From the cell containing the given text, extract its center point as (x, y) coordinate. 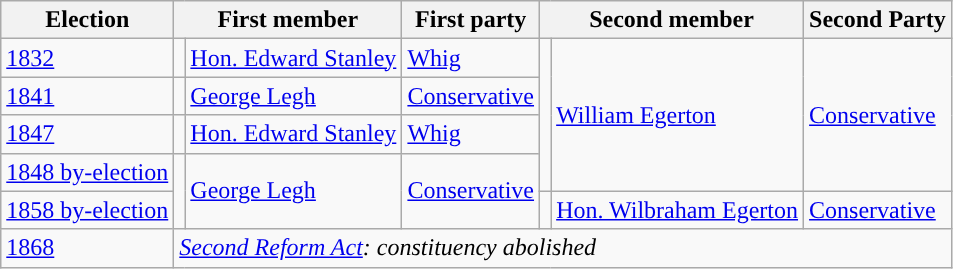
First party (471, 20)
Second Party (878, 20)
1858 by-election (88, 210)
Second Reform Act: constituency abolished (563, 248)
Hon. Wilbraham Egerton (678, 210)
1848 by-election (88, 172)
1868 (88, 248)
William Egerton (678, 115)
1841 (88, 96)
Election (88, 20)
1847 (88, 134)
First member (288, 20)
1832 (88, 58)
Second member (672, 20)
